Return (x, y) of the center of cell containing provided text 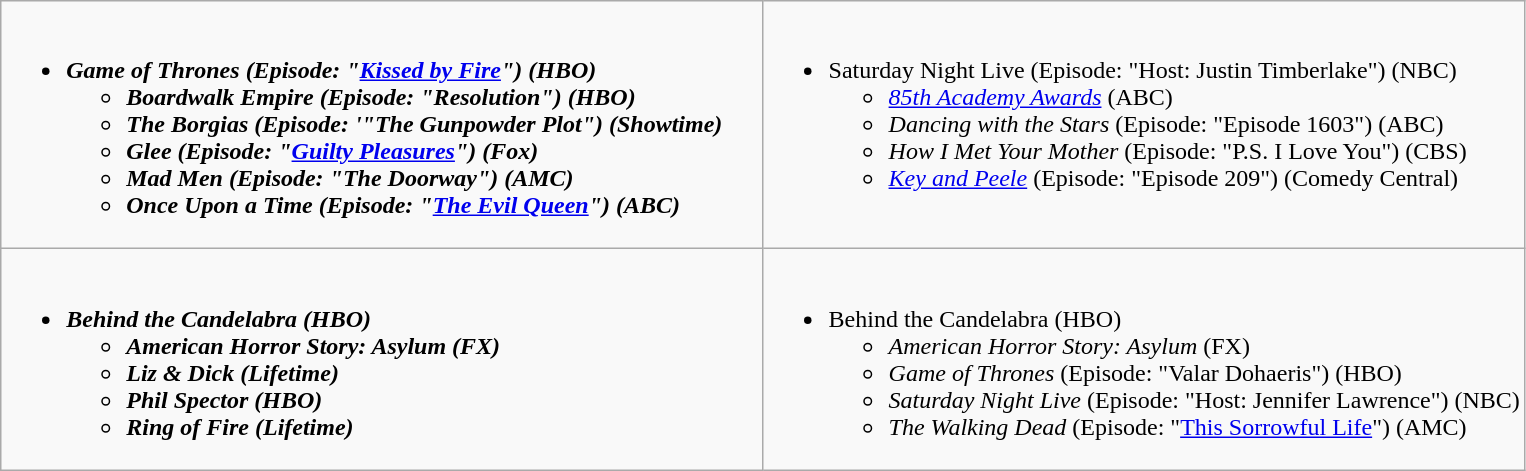
Behind the Candelabra (HBO)American Horror Story: Asylum (FX)Liz & Dick (Lifetime)Phil Spector (HBO)Ring of Fire (Lifetime) (382, 360)
